Pinpoint the cell where the given text exists, returning its (x, y) midpoint coordinate. 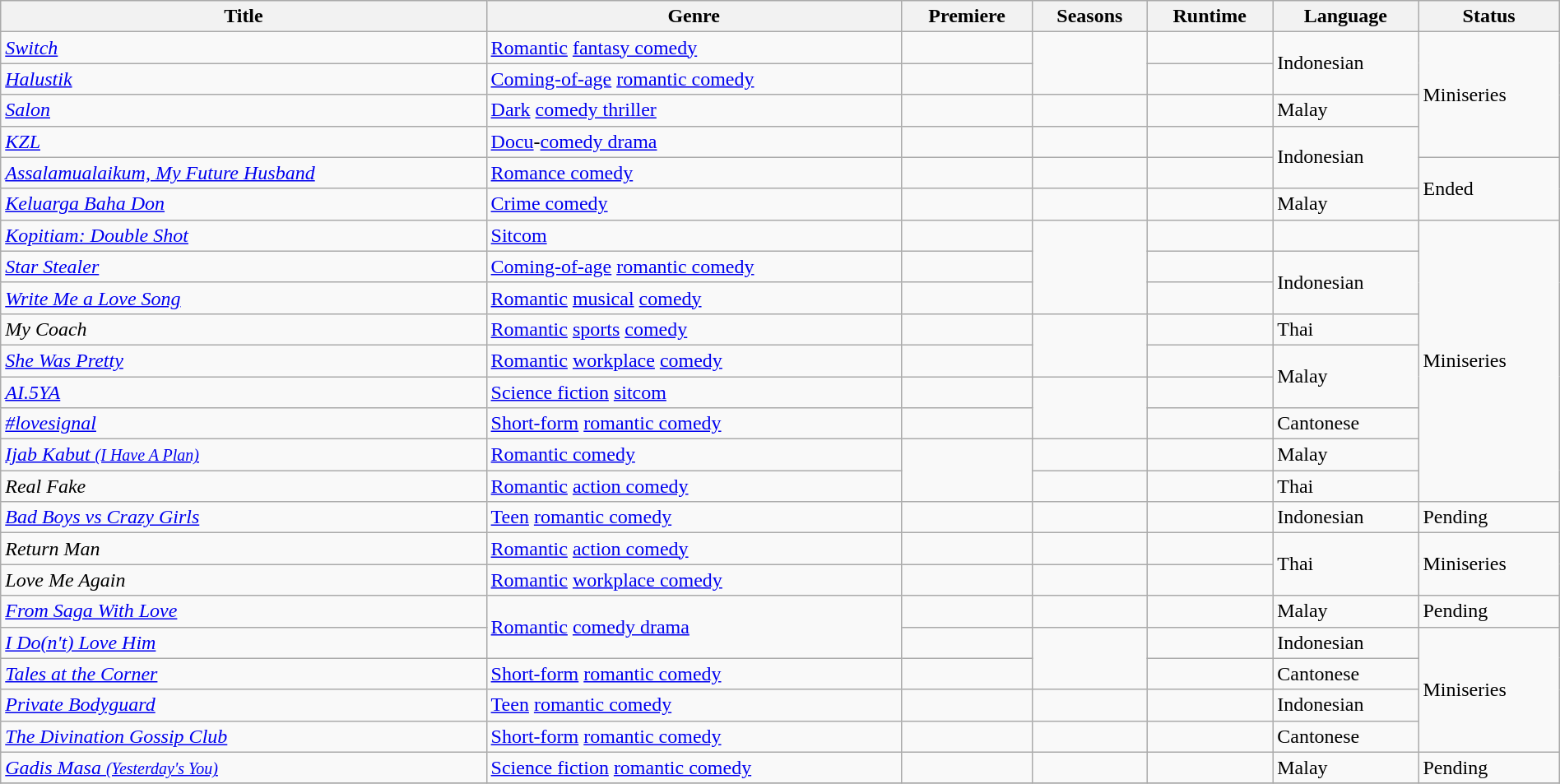
The Divination Gossip Club (244, 736)
Salon (244, 110)
Dark comedy thriller (694, 110)
Return Man (244, 549)
From Saga With Love (244, 611)
Romance comedy (694, 173)
Romantic comedy (694, 455)
Premiere (967, 16)
Title (244, 16)
Status (1489, 16)
Science fiction sitcom (694, 392)
Docu-comedy drama (694, 141)
Ended (1489, 188)
Tales at the Corner (244, 674)
Genre (694, 16)
Language (1346, 16)
Science fiction romantic comedy (694, 768)
Real Fake (244, 486)
Seasons (1089, 16)
I Do(n't) Love Him (244, 643)
My Coach (244, 329)
Romantic fantasy comedy (694, 48)
Crime comedy (694, 204)
AI.5YA (244, 392)
Romantic musical comedy (694, 298)
Sitcom (694, 235)
Romantic comedy drama (694, 627)
Assalamualaikum, My Future Husband (244, 173)
Gadis Masa (Yesterday's You) (244, 768)
Halustik (244, 79)
Love Me Again (244, 580)
Kopitiam: Double Shot (244, 235)
Runtime (1209, 16)
Bad Boys vs Crazy Girls (244, 517)
Write Me a Love Song (244, 298)
Private Bodyguard (244, 705)
Switch (244, 48)
Ijab Kabut (I Have A Plan) (244, 455)
KZL (244, 141)
Keluarga Baha Don (244, 204)
She Was Pretty (244, 360)
#lovesignal (244, 424)
Star Stealer (244, 267)
Romantic sports comedy (694, 329)
